Search for the cell housing the specified text and yield its [X, Y] center coordinate. 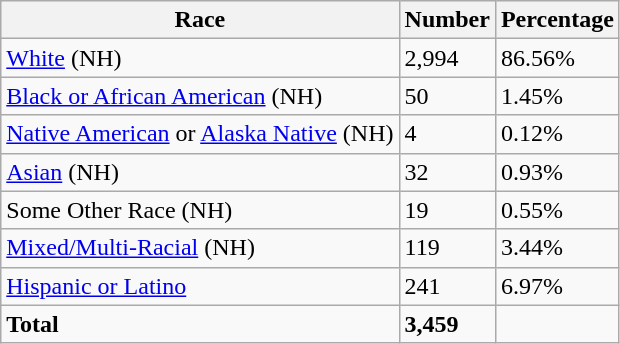
2,994 [447, 58]
Some Other Race (NH) [200, 210]
White (NH) [200, 58]
0.55% [557, 210]
Number [447, 20]
Race [200, 20]
Mixed/Multi-Racial (NH) [200, 248]
0.12% [557, 134]
Black or African American (NH) [200, 96]
Hispanic or Latino [200, 286]
86.56% [557, 58]
6.97% [557, 286]
1.45% [557, 96]
Percentage [557, 20]
50 [447, 96]
119 [447, 248]
241 [447, 286]
19 [447, 210]
4 [447, 134]
Native American or Alaska Native (NH) [200, 134]
3.44% [557, 248]
Total [200, 324]
Asian (NH) [200, 172]
0.93% [557, 172]
3,459 [447, 324]
32 [447, 172]
